From the cell containing the given text, extract its center point as [X, Y] coordinate. 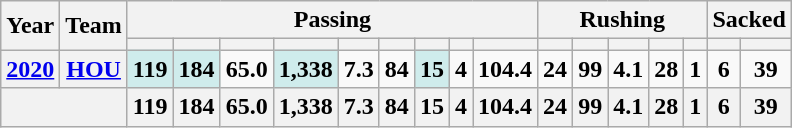
Passing [332, 20]
2020 [30, 69]
Rushing [622, 20]
Year [30, 26]
Team [94, 26]
HOU [94, 69]
Sacked [749, 20]
